Provide the (X, Y) coordinate of the cell's center where the given text is located.  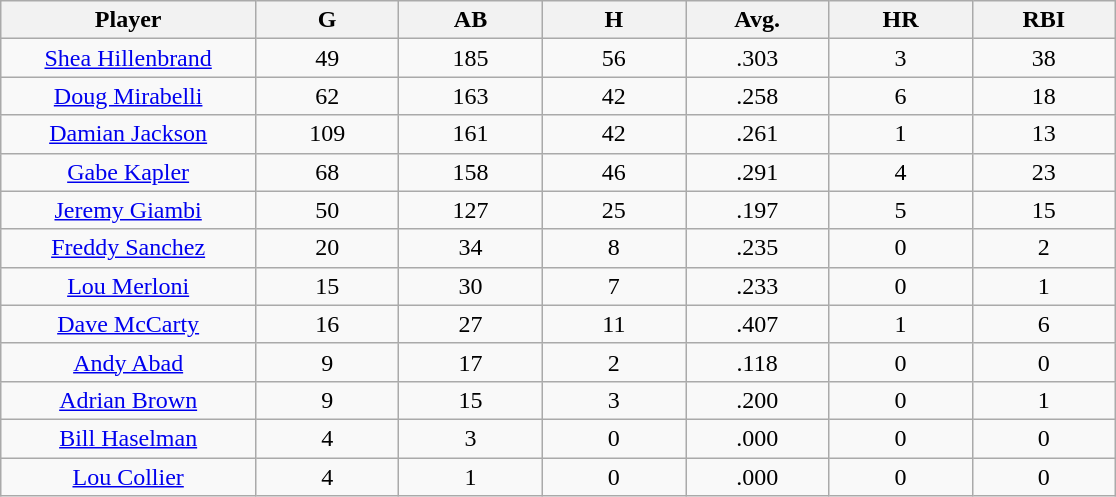
.261 (758, 134)
.233 (758, 286)
Jeremy Giambi (128, 210)
.291 (758, 172)
161 (470, 134)
20 (328, 248)
16 (328, 324)
Andy Abad (128, 362)
23 (1044, 172)
.407 (758, 324)
Avg. (758, 20)
.197 (758, 210)
18 (1044, 96)
13 (1044, 134)
34 (470, 248)
38 (1044, 58)
5 (900, 210)
.118 (758, 362)
HR (900, 20)
158 (470, 172)
.200 (758, 400)
11 (614, 324)
50 (328, 210)
Adrian Brown (128, 400)
56 (614, 58)
.258 (758, 96)
17 (470, 362)
Lou Collier (128, 477)
127 (470, 210)
109 (328, 134)
Doug Mirabelli (128, 96)
27 (470, 324)
Freddy Sanchez (128, 248)
RBI (1044, 20)
185 (470, 58)
.303 (758, 58)
49 (328, 58)
62 (328, 96)
.235 (758, 248)
8 (614, 248)
H (614, 20)
68 (328, 172)
Dave McCarty (128, 324)
Damian Jackson (128, 134)
Lou Merloni (128, 286)
46 (614, 172)
AB (470, 20)
Bill Haselman (128, 438)
Gabe Kapler (128, 172)
30 (470, 286)
163 (470, 96)
Shea Hillenbrand (128, 58)
G (328, 20)
25 (614, 210)
7 (614, 286)
Player (128, 20)
